Locate the cell with the specified text and output its [X, Y] center coordinate. 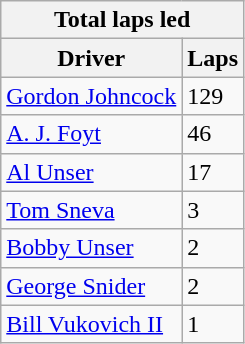
Al Unser [92, 172]
A. J. Foyt [92, 134]
Tom Sneva [92, 210]
1 [213, 324]
46 [213, 134]
Laps [213, 58]
129 [213, 96]
Gordon Johncock [92, 96]
George Snider [92, 286]
3 [213, 210]
17 [213, 172]
Bill Vukovich II [92, 324]
Bobby Unser [92, 248]
Total laps led [122, 20]
Driver [92, 58]
